From the cell containing the given text, extract its center point as (x, y) coordinate. 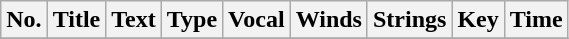
Title (76, 20)
Winds (328, 20)
Key (478, 20)
Vocal (257, 20)
No. (24, 20)
Type (192, 20)
Text (134, 20)
Strings (409, 20)
Time (536, 20)
